Find where the given text appears and provide that cell's center as (X, Y) coordinate. 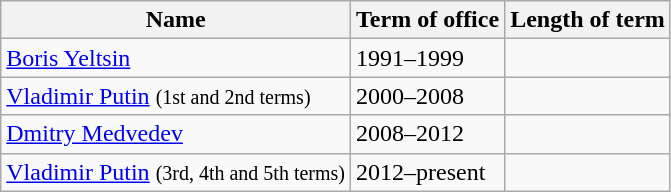
Dmitry Medvedev (176, 134)
2000–2008 (428, 96)
Term of office (428, 20)
Vladimir Putin (3rd, 4th and 5th terms) (176, 172)
Boris Yeltsin (176, 58)
Length of term (588, 20)
1991–1999 (428, 58)
2012–present (428, 172)
2008–2012 (428, 134)
Name (176, 20)
Vladimir Putin (1st and 2nd terms) (176, 96)
